Capture the cell that displays the provided text and extract its (X, Y) central coordinate. 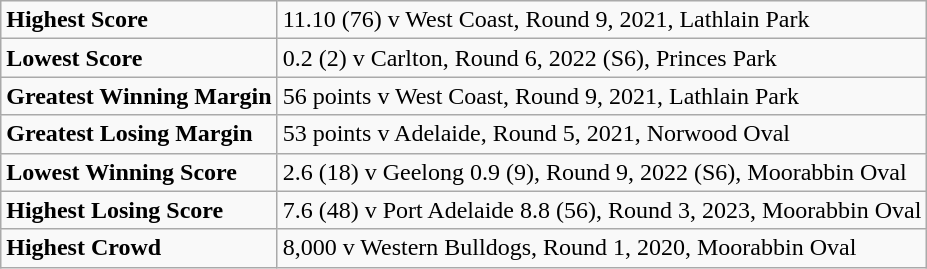
7.6 (48) v Port Adelaide 8.8 (56), Round 3, 2023, Moorabbin Oval (602, 210)
Highest Crowd (139, 248)
2.6 (18) v Geelong 0.9 (9), Round 9, 2022 (S6), Moorabbin Oval (602, 172)
0.2 (2) v Carlton, Round 6, 2022 (S6), Princes Park (602, 58)
56 points v West Coast, Round 9, 2021, Lathlain Park (602, 96)
53 points v Adelaide, Round 5, 2021, Norwood Oval (602, 134)
Lowest Winning Score (139, 172)
Highest Losing Score (139, 210)
8,000 v Western Bulldogs, Round 1, 2020, Moorabbin Oval (602, 248)
Greatest Winning Margin (139, 96)
Greatest Losing Margin (139, 134)
11.10 (76) v West Coast, Round 9, 2021, Lathlain Park (602, 20)
Highest Score (139, 20)
Lowest Score (139, 58)
